Locate the cell with the specified text and output its [x, y] center coordinate. 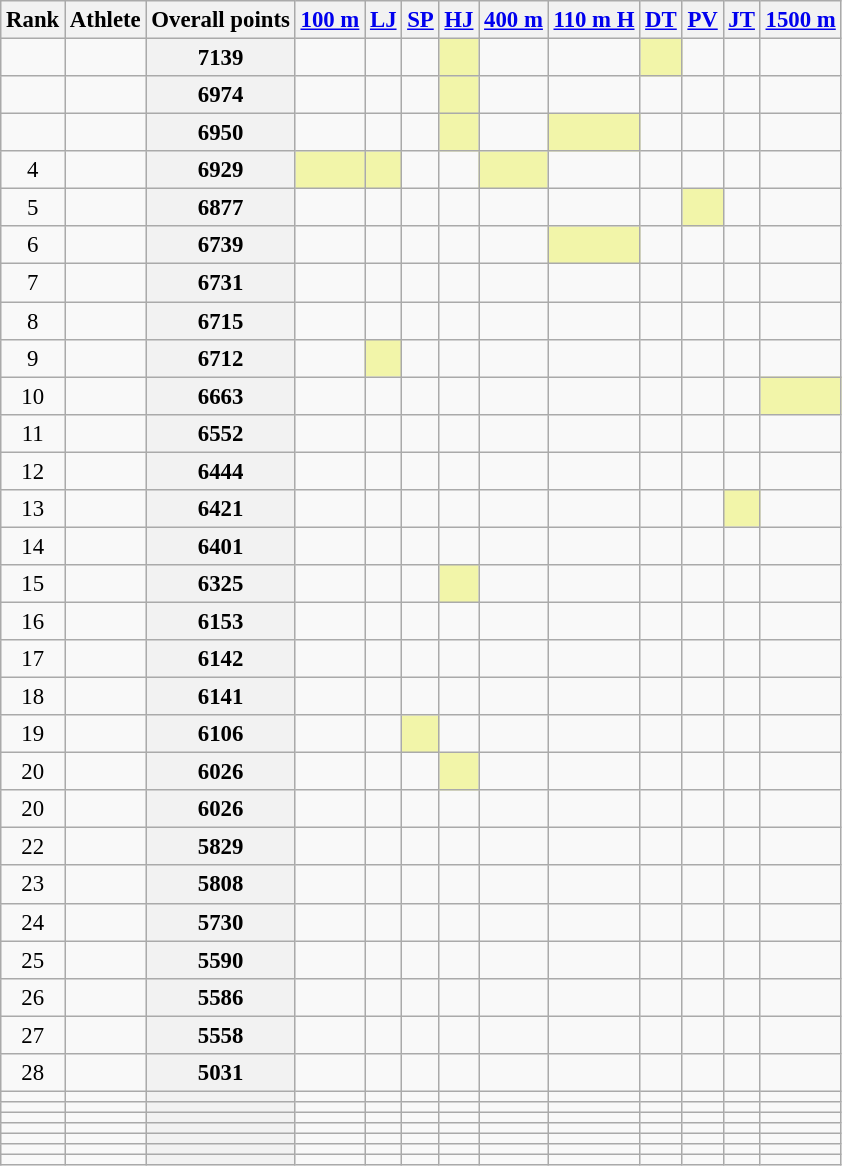
5730 [220, 922]
6712 [220, 358]
5031 [220, 1073]
6153 [220, 621]
6141 [220, 697]
7 [33, 283]
6731 [220, 283]
PV [702, 20]
10 [33, 396]
27 [33, 1035]
25 [33, 960]
5829 [220, 847]
16 [33, 621]
5808 [220, 885]
19 [33, 734]
6325 [220, 584]
5586 [220, 997]
Athlete [106, 20]
5590 [220, 960]
SP [420, 20]
100 m [330, 20]
HJ [459, 20]
13 [33, 509]
110 m H [594, 20]
14 [33, 546]
6552 [220, 433]
6663 [220, 396]
18 [33, 697]
6739 [220, 245]
22 [33, 847]
11 [33, 433]
6 [33, 245]
5 [33, 208]
6401 [220, 546]
6715 [220, 321]
4 [33, 170]
1500 m [800, 20]
6877 [220, 208]
6106 [220, 734]
17 [33, 659]
5558 [220, 1035]
6950 [220, 133]
DT [661, 20]
7139 [220, 58]
6974 [220, 95]
26 [33, 997]
6421 [220, 509]
Rank [33, 20]
24 [33, 922]
6142 [220, 659]
Overall points [220, 20]
9 [33, 358]
LJ [384, 20]
6929 [220, 170]
JT [742, 20]
23 [33, 885]
12 [33, 471]
15 [33, 584]
400 m [514, 20]
8 [33, 321]
28 [33, 1073]
6444 [220, 471]
